Find where the given text appears and provide that cell's center as (X, Y) coordinate. 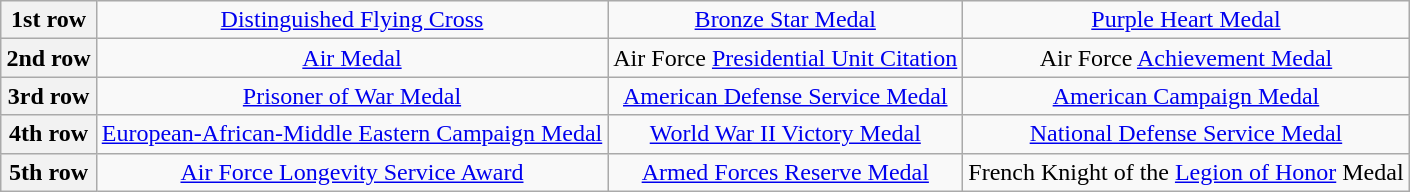
French Knight of the Legion of Honor Medal (1186, 172)
5th row (48, 172)
World War II Victory Medal (786, 134)
Air Force Longevity Service Award (352, 172)
Distinguished Flying Cross (352, 20)
Air Force Presidential Unit Citation (786, 58)
Prisoner of War Medal (352, 96)
2nd row (48, 58)
American Defense Service Medal (786, 96)
American Campaign Medal (1186, 96)
Purple Heart Medal (1186, 20)
European-African-Middle Eastern Campaign Medal (352, 134)
1st row (48, 20)
National Defense Service Medal (1186, 134)
Air Medal (352, 58)
3rd row (48, 96)
Air Force Achievement Medal (1186, 58)
Bronze Star Medal (786, 20)
4th row (48, 134)
Armed Forces Reserve Medal (786, 172)
